Locate the cell with the specified text and output its (x, y) center coordinate. 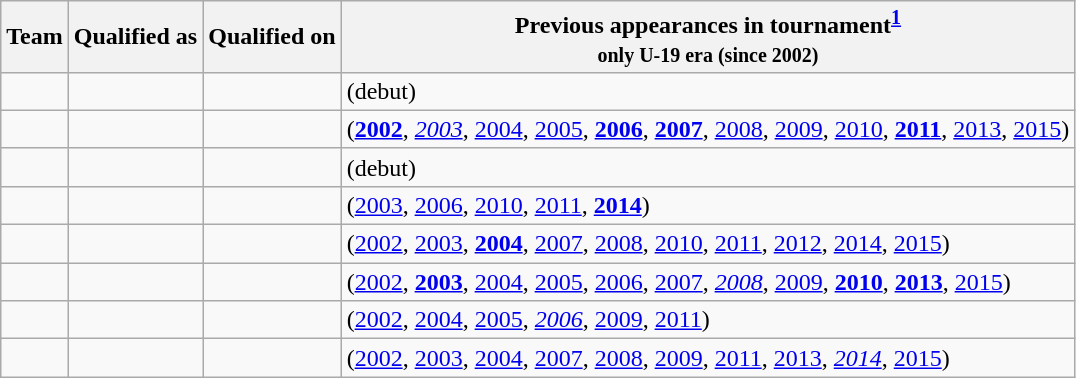
(2002, 2003, 2004, 2005, 2006, 2007, 2008, 2009, 2010, 2013, 2015) (708, 282)
(2002, 2003, 2004, 2005, 2006, 2007, 2008, 2009, 2010, 2011, 2013, 2015) (708, 129)
(2002, 2003, 2004, 2007, 2008, 2010, 2011, 2012, 2014, 2015) (708, 244)
Qualified on (272, 37)
Qualified as (135, 37)
Team (35, 37)
(2002, 2004, 2005, 2006, 2009, 2011) (708, 320)
(2002, 2003, 2004, 2007, 2008, 2009, 2011, 2013, 2014, 2015) (708, 358)
Previous appearances in tournament1only U-19 era (since 2002) (708, 37)
(2003, 2006, 2010, 2011, 2014) (708, 205)
